Extract the (x, y) coordinate from the center of the cell holding the provided text.  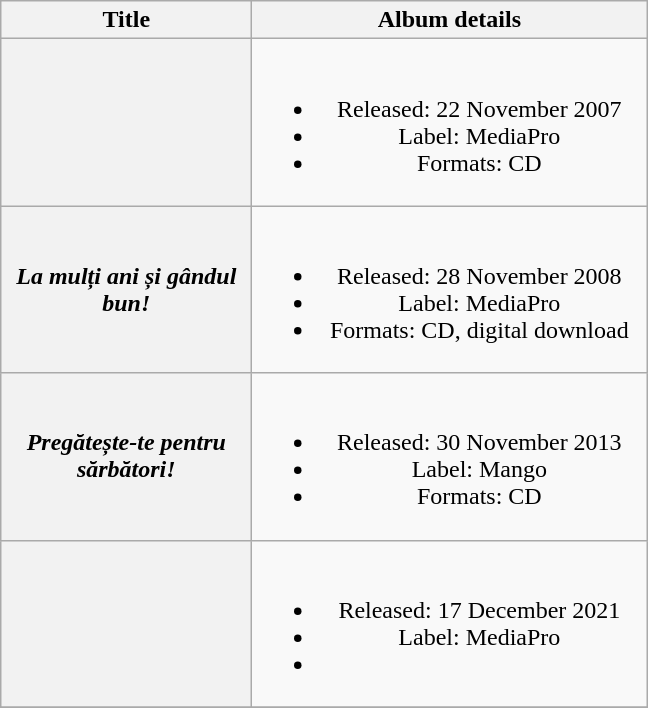
Title (126, 20)
Released: 30 November 2013Label: MangoFormats: CD (450, 456)
La mulți ani și gândul bun! (126, 290)
Released: 17 December 2021Label: MediaPro (450, 624)
Pregătește-te pentru sărbători! (126, 456)
Album details (450, 20)
Released: 28 November 2008Label: MediaProFormats: CD, digital download (450, 290)
Released: 22 November 2007Label: MediaProFormats: CD (450, 122)
